Determine the [X, Y] coordinate at the center of the cell enclosing the given text.  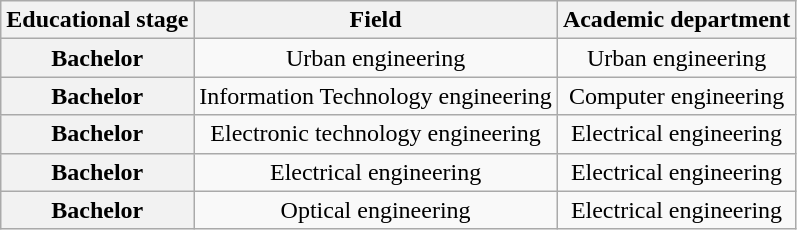
Information Technology engineering [376, 96]
Academic department [676, 20]
Computer engineering [676, 96]
Educational stage [98, 20]
Optical engineering [376, 210]
Field [376, 20]
Electronic technology engineering [376, 134]
